Locate the cell with the specified text and output its (X, Y) center coordinate. 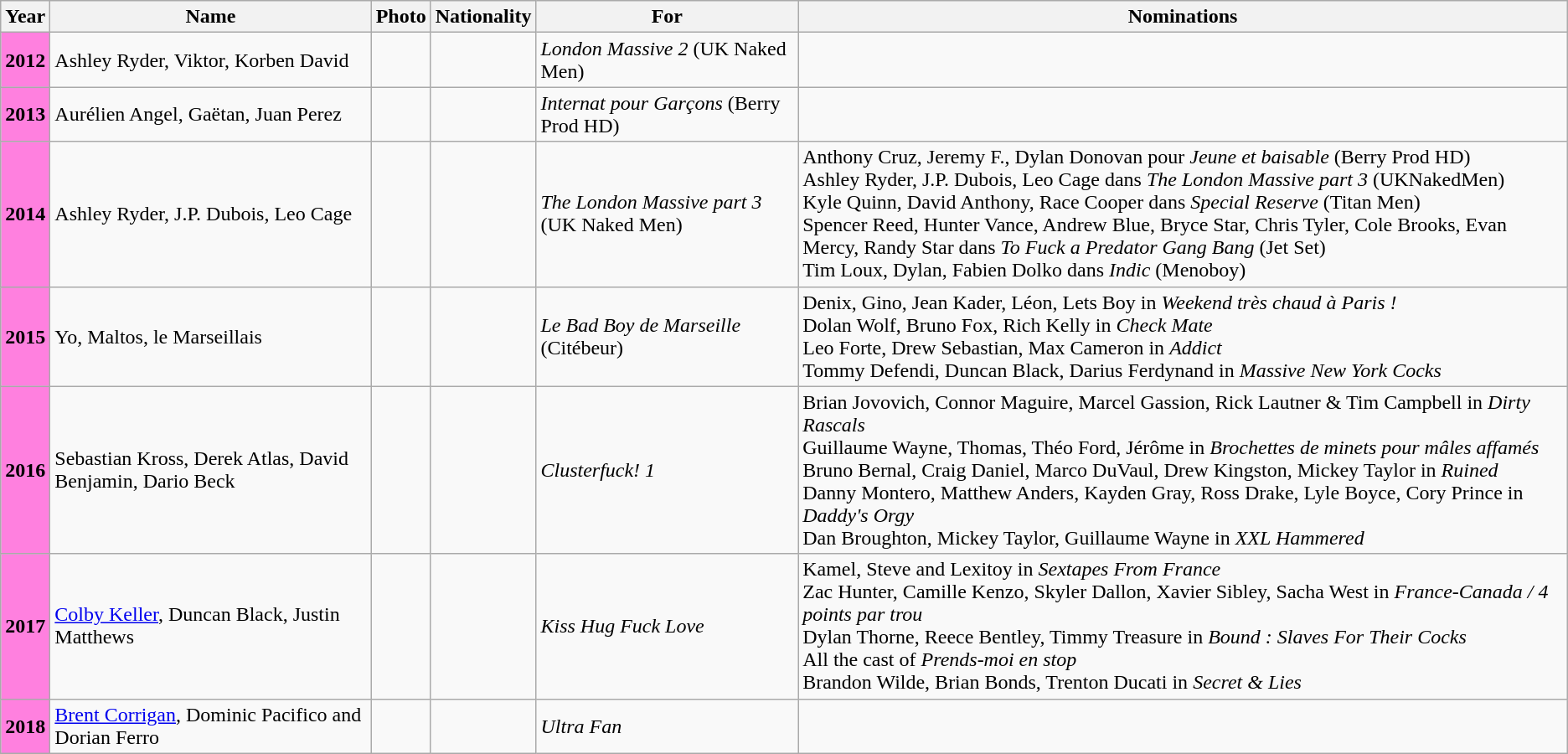
London Massive 2 (UK Naked Men) (667, 60)
Year (25, 17)
Name (211, 17)
Colby Keller, Duncan Black, Justin Matthews (211, 627)
2013 (25, 114)
Le Bad Boy de Marseille (Citébeur) (667, 337)
2012 (25, 60)
Photo (400, 17)
2018 (25, 726)
Nationality (483, 17)
Nominations (1183, 17)
Ultra Fan (667, 726)
Sebastian Kross, Derek Atlas, David Benjamin, Dario Beck (211, 470)
2016 (25, 470)
Ashley Ryder, J.P. Dubois, Leo Cage (211, 214)
For (667, 17)
Ashley Ryder, Viktor, Korben David (211, 60)
2015 (25, 337)
Aurélien Angel, Gaëtan, Juan Perez (211, 114)
The London Massive part 3 (UK Naked Men) (667, 214)
Clusterfuck! 1 (667, 470)
Internat pour Garçons (Berry Prod HD) (667, 114)
Yo, Maltos, le Marseillais (211, 337)
2014 (25, 214)
2017 (25, 627)
Kiss Hug Fuck Love (667, 627)
Brent Corrigan, Dominic Pacifico and Dorian Ferro (211, 726)
